Identify which cell holds the provided text, then report its (X, Y) central coordinate. 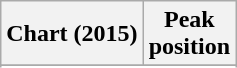
Peak position (189, 34)
Chart (2015) (72, 34)
